Scan for the cell matching the given text and deliver its (x, y) coordinate at center. 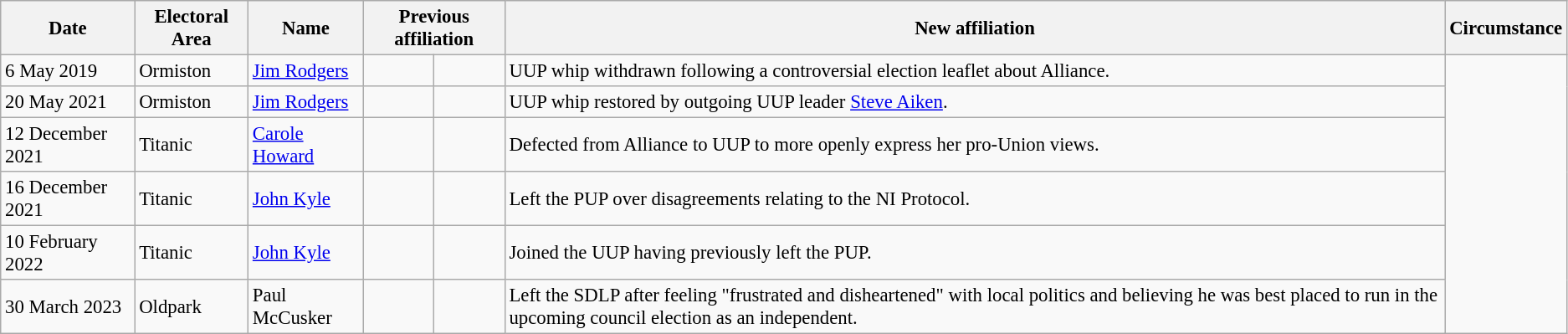
Oldpark (192, 306)
Left the PUP over disagreements relating to the NI Protocol. (975, 199)
20 May 2021 (68, 102)
New affiliation (975, 28)
Name (306, 28)
Previous affiliation (433, 28)
Circumstance (1506, 28)
10 February 2022 (68, 253)
Date (68, 28)
12 December 2021 (68, 146)
Paul McCusker (306, 306)
Electoral Area (192, 28)
Joined the UUP having previously left the PUP. (975, 253)
16 December 2021 (68, 199)
Carole Howard (306, 146)
Defected from Alliance to UUP to more openly express her pro-Union views. (975, 146)
6 May 2019 (68, 71)
30 March 2023 (68, 306)
UUP whip withdrawn following a controversial election leaflet about Alliance. (975, 71)
UUP whip restored by outgoing UUP leader Steve Aiken. (975, 102)
